Output the (X, Y) coordinate of the center of the cell containing the given text.  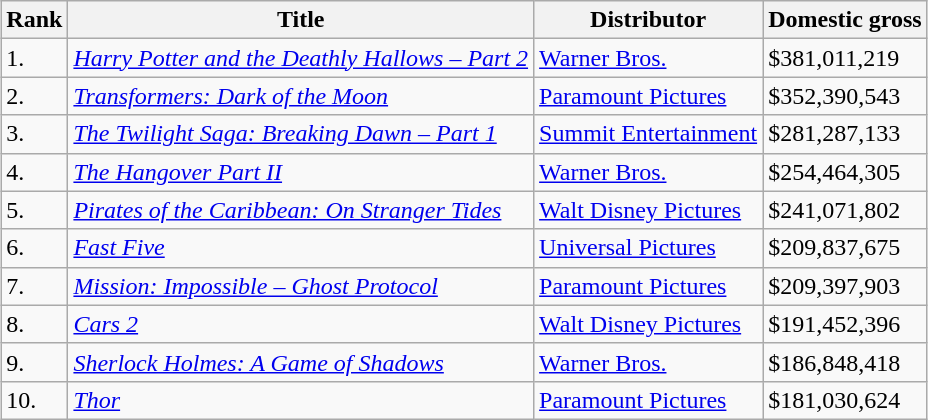
Thor (301, 400)
The Twilight Saga: Breaking Dawn – Part 1 (301, 134)
$281,287,133 (846, 134)
1. (34, 58)
7. (34, 286)
8. (34, 324)
Fast Five (301, 248)
$186,848,418 (846, 362)
10. (34, 400)
$254,464,305 (846, 172)
Universal Pictures (648, 248)
6. (34, 248)
$209,397,903 (846, 286)
2. (34, 96)
3. (34, 134)
Mission: Impossible – Ghost Protocol (301, 286)
Pirates of the Caribbean: On Stranger Tides (301, 210)
$209,837,675 (846, 248)
9. (34, 362)
5. (34, 210)
Summit Entertainment (648, 134)
Distributor (648, 20)
$352,390,543 (846, 96)
Title (301, 20)
Transformers: Dark of the Moon (301, 96)
Rank (34, 20)
Sherlock Holmes: A Game of Shadows (301, 362)
The Hangover Part II (301, 172)
Domestic gross (846, 20)
$241,071,802 (846, 210)
$381,011,219 (846, 58)
4. (34, 172)
$191,452,396 (846, 324)
Harry Potter and the Deathly Hallows – Part 2 (301, 58)
$181,030,624 (846, 400)
Cars 2 (301, 324)
